Output the (x, y) coordinate of the center of the cell containing the given text.  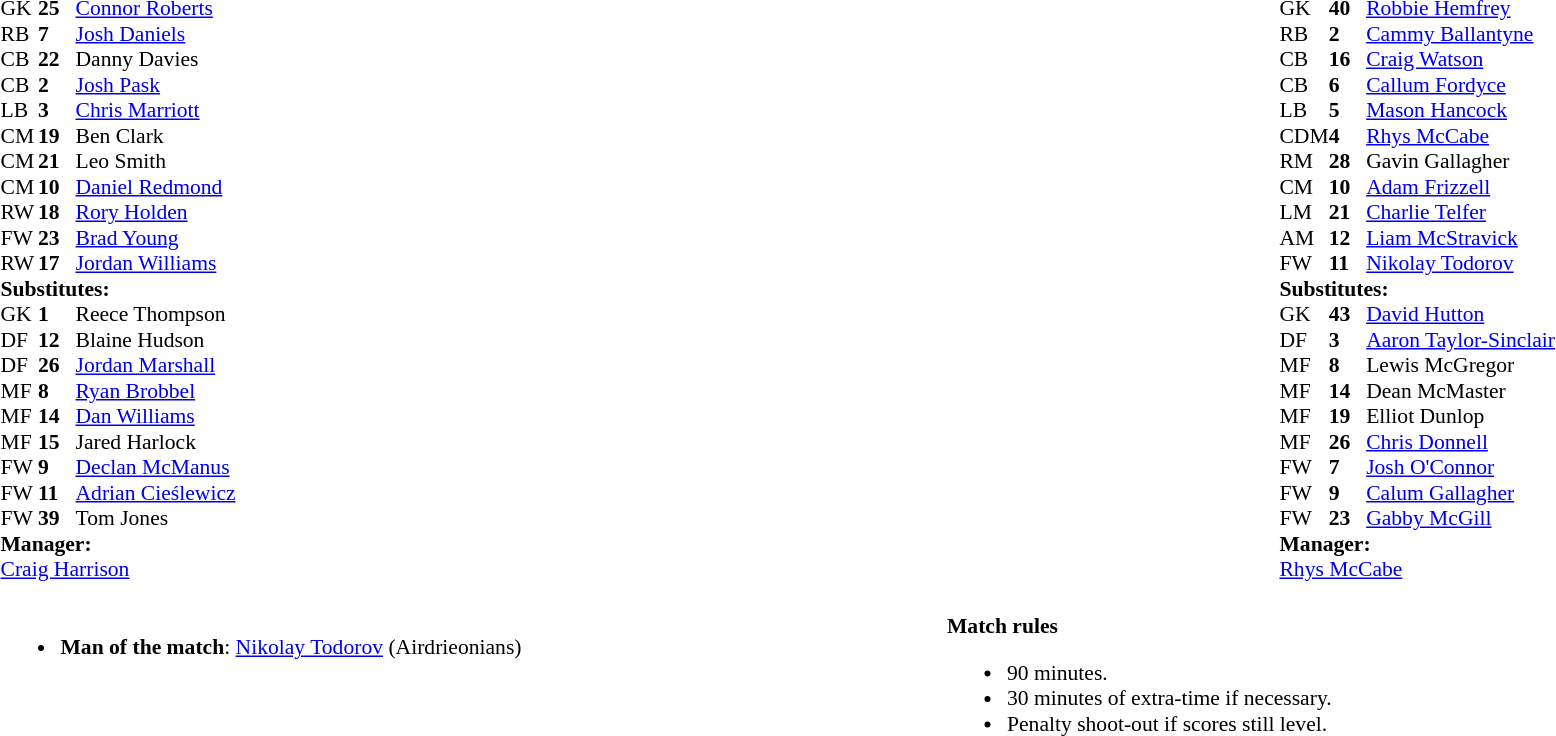
Declan McManus (156, 467)
Charlie Telfer (1460, 213)
Gabby McGill (1460, 519)
Jared Harlock (156, 442)
16 (1348, 59)
CDM (1304, 136)
Adrian Cieślewicz (156, 493)
Craig Watson (1460, 59)
Reece Thompson (156, 315)
Danny Davies (156, 59)
15 (57, 442)
43 (1348, 315)
Adam Frizzell (1460, 187)
Aaron Taylor-Sinclair (1460, 340)
Callum Fordyce (1460, 85)
Brad Young (156, 238)
Gavin Gallagher (1460, 161)
AM (1304, 238)
Mason Hancock (1460, 111)
1 (57, 315)
Blaine Hudson (156, 340)
Chris Marriott (156, 111)
Jordan Williams (156, 263)
Leo Smith (156, 161)
Liam McStravick (1460, 238)
22 (57, 59)
Tom Jones (156, 519)
Josh Pask (156, 85)
Jordan Marshall (156, 365)
17 (57, 263)
Rory Holden (156, 213)
Nikolay Todorov (1460, 263)
Chris Donnell (1460, 442)
Elliot Dunlop (1460, 417)
Josh Daniels (156, 34)
Calum Gallagher (1460, 493)
Daniel Redmond (156, 187)
Ryan Brobbel (156, 391)
LM (1304, 213)
4 (1348, 136)
18 (57, 213)
6 (1348, 85)
5 (1348, 111)
Ben Clark (156, 136)
Dan Williams (156, 417)
Cammy Ballantyne (1460, 34)
Josh O'Connor (1460, 467)
Dean McMaster (1460, 391)
David Hutton (1460, 315)
39 (57, 519)
Lewis McGregor (1460, 365)
RM (1304, 161)
Craig Harrison (118, 569)
28 (1348, 161)
